Locate the cell with the specified text and output its [x, y] center coordinate. 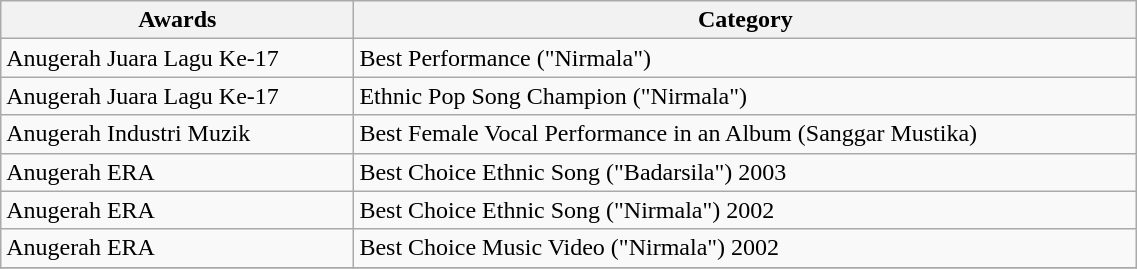
Best Choice Ethnic Song ("Nirmala") 2002 [746, 210]
Best Choice Music Video ("Nirmala") 2002 [746, 248]
Best Choice Ethnic Song ("Badarsila") 2003 [746, 172]
Ethnic Pop Song Champion ("Nirmala") [746, 96]
Best Performance ("Nirmala") [746, 58]
Awards [178, 20]
Anugerah Industri Muzik [178, 134]
Best Female Vocal Performance in an Album (Sanggar Mustika) [746, 134]
Category [746, 20]
